Provide the (X, Y) coordinate of the cell's center where the given text is located.  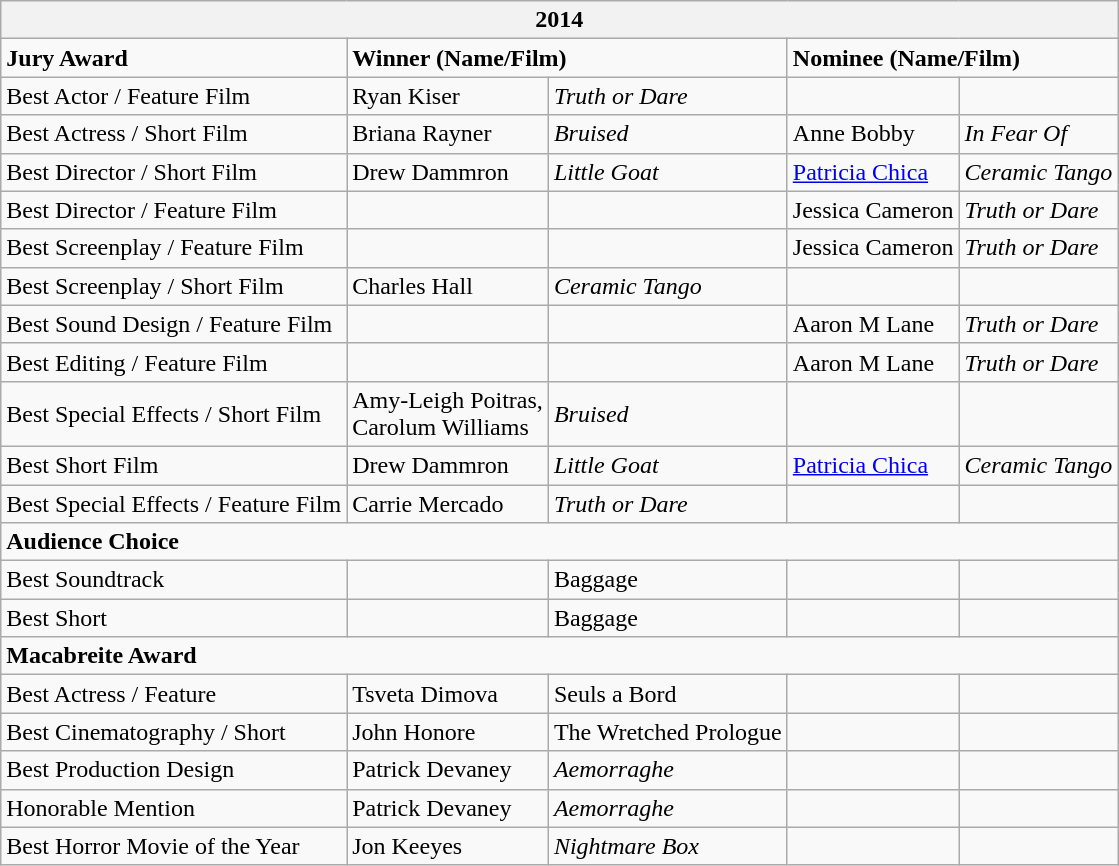
Honorable Mention (174, 808)
Nominee (Name/Film) (952, 58)
Nightmare Box (668, 846)
Anne Bobby (873, 134)
Best Sound Design / Feature Film (174, 324)
Charles Hall (448, 286)
Best Special Effects / Feature Film (174, 503)
Best Actor / Feature Film (174, 96)
John Honore (448, 732)
Best Soundtrack (174, 580)
Ryan Kiser (448, 96)
Audience Choice (560, 542)
Best Production Design (174, 770)
Best Actress / Feature (174, 694)
Seuls a Bord (668, 694)
Best Director / Short Film (174, 172)
The Wretched Prologue (668, 732)
In Fear Of (1038, 134)
Carrie Mercado (448, 503)
Jury Award (174, 58)
Best Screenplay / Feature Film (174, 248)
Best Horror Movie of the Year (174, 846)
Best Actress / Short Film (174, 134)
Best Short Film (174, 465)
2014 (560, 20)
Winner (Name/Film) (568, 58)
Macabreite Award (560, 656)
Best Special Effects / Short Film (174, 414)
Briana Rayner (448, 134)
Best Screenplay / Short Film (174, 286)
Best Cinematography / Short (174, 732)
Best Short (174, 618)
Amy-Leigh Poitras,Carolum Williams (448, 414)
Jon Keeyes (448, 846)
Best Editing / Feature Film (174, 362)
Tsveta Dimova (448, 694)
Best Director / Feature Film (174, 210)
